Capture the cell that displays the provided text and extract its [X, Y] central coordinate. 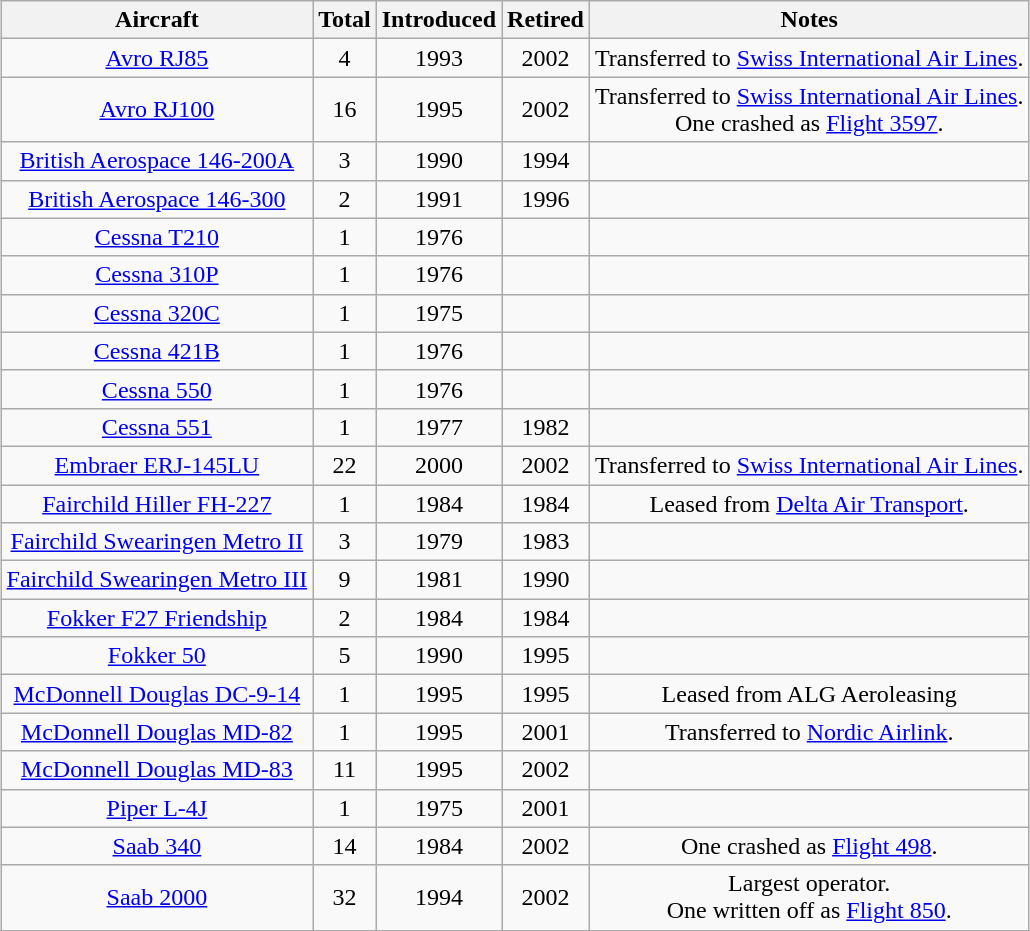
1983 [546, 542]
Fokker F27 Friendship [157, 618]
Transferred to Swiss International Air Lines. One crashed as Flight 3597. [808, 110]
Cessna 310P [157, 275]
Cessna 551 [157, 427]
4 [345, 58]
Fairchild Swearingen Metro III [157, 580]
Embraer ERJ-145LU [157, 465]
Introduced [438, 20]
2000 [438, 465]
1979 [438, 542]
McDonnell Douglas DC-9-14 [157, 694]
Total [345, 20]
One crashed as Flight 498. [808, 846]
1982 [546, 427]
Fairchild Swearingen Metro II [157, 542]
Fokker 50 [157, 656]
1981 [438, 580]
Leased from Delta Air Transport. [808, 503]
1991 [438, 199]
Aircraft [157, 20]
Cessna 320C [157, 313]
5 [345, 656]
9 [345, 580]
Cessna 421B [157, 351]
McDonnell Douglas MD-82 [157, 732]
11 [345, 770]
Largest operator. One written off as Flight 850. [808, 898]
Retired [546, 20]
Leased from ALG Aeroleasing [808, 694]
Cessna T210 [157, 237]
16 [345, 110]
Saab 340 [157, 846]
British Aerospace 146-200A [157, 161]
1996 [546, 199]
Saab 2000 [157, 898]
14 [345, 846]
McDonnell Douglas MD-83 [157, 770]
British Aerospace 146-300 [157, 199]
Notes [808, 20]
Transferred to Nordic Airlink. [808, 732]
Fairchild Hiller FH-227 [157, 503]
Avro RJ85 [157, 58]
Avro RJ100 [157, 110]
1977 [438, 427]
32 [345, 898]
22 [345, 465]
Cessna 550 [157, 389]
Piper L-4J [157, 808]
1993 [438, 58]
